Provide the [X, Y] coordinate of the cell's center where the given text is located.  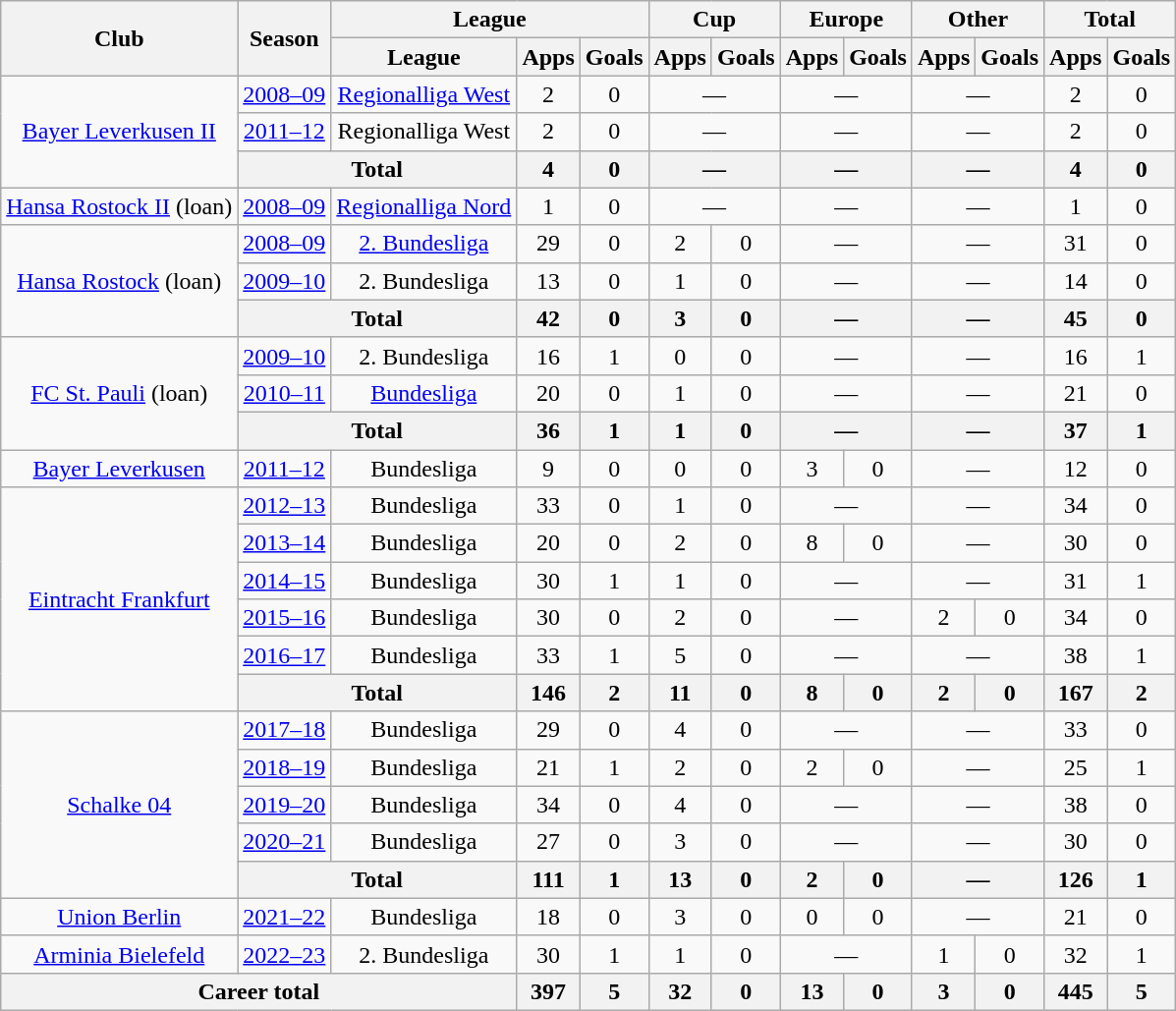
Europe [846, 20]
2017–18 [285, 730]
2016–17 [285, 655]
Club [120, 38]
37 [1076, 430]
Union Berlin [120, 917]
27 [548, 842]
11 [680, 693]
9 [548, 469]
2014–15 [285, 581]
146 [548, 693]
167 [1076, 693]
126 [1076, 879]
42 [548, 318]
FC St. Pauli (loan) [120, 393]
2010–11 [285, 393]
2018–19 [285, 767]
Eintracht Frankfurt [120, 599]
Hansa Rostock II (loan) [120, 206]
445 [1076, 991]
2022–23 [285, 954]
2020–21 [285, 842]
2019–20 [285, 805]
36 [548, 430]
Other [978, 20]
Regionalliga Nord [424, 206]
12 [1076, 469]
45 [1076, 318]
2012–13 [285, 506]
18 [548, 917]
2015–16 [285, 618]
Bayer Leverkusen II [120, 132]
Hansa Rostock (loan) [120, 281]
Season [285, 38]
Cup [714, 20]
111 [548, 879]
25 [1076, 767]
Schalke 04 [120, 805]
Career total [259, 991]
2013–14 [285, 543]
Arminia Bielefeld [120, 954]
14 [1076, 281]
Bayer Leverkusen [120, 469]
2021–22 [285, 917]
397 [548, 991]
